Output the [X, Y] coordinate of the center of the cell containing the given text.  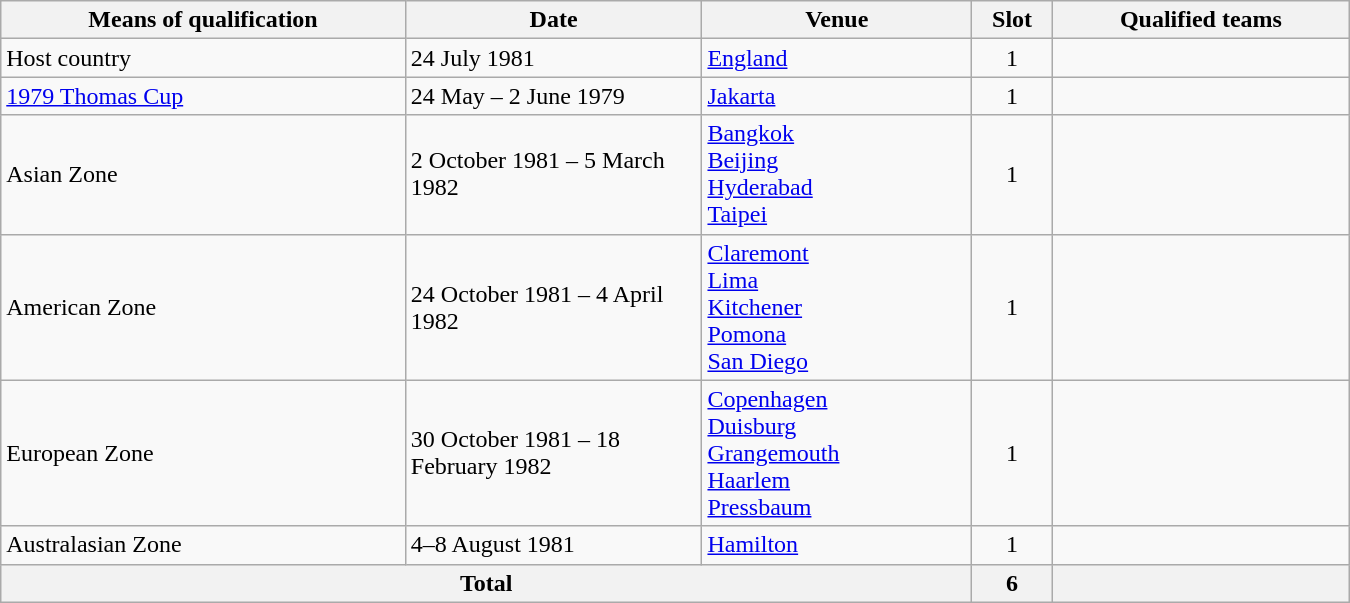
European Zone [204, 453]
England [837, 58]
Total [486, 583]
30 October 1981 – 18 February 1982 [554, 453]
4–8 August 1981 [554, 545]
Host country [204, 58]
Qualified teams [1202, 20]
2 October 1981 – 5 March 1982 [554, 174]
ClaremontLimaKitchenerPomonaSan Diego [837, 307]
Date [554, 20]
Hamilton [837, 545]
CopenhagenDuisburgGrangemouthHaarlemPressbaum [837, 453]
Means of qualification [204, 20]
American Zone [204, 307]
Asian Zone [204, 174]
6 [1012, 583]
Slot [1012, 20]
24 May – 2 June 1979 [554, 96]
Venue [837, 20]
24 October 1981 – 4 April 1982 [554, 307]
BangkokBeijingHyderabadTaipei [837, 174]
24 July 1981 [554, 58]
1979 Thomas Cup [204, 96]
Jakarta [837, 96]
Australasian Zone [204, 545]
